Search for the cell housing the specified text and yield its [x, y] center coordinate. 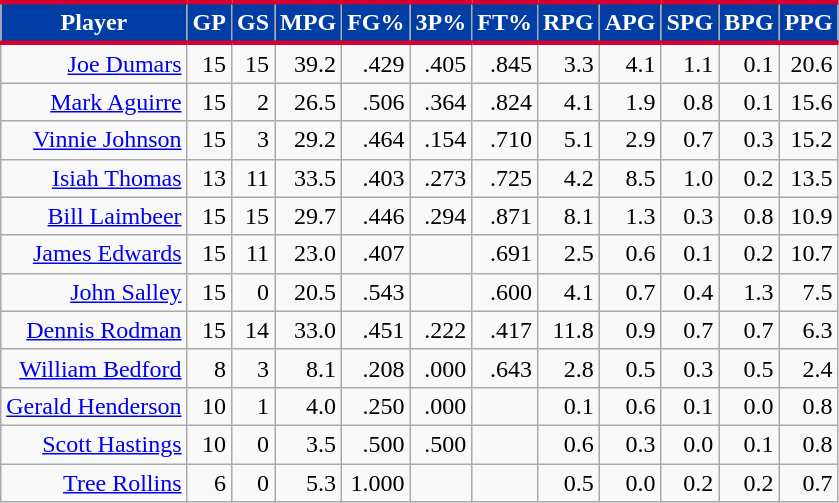
GS [252, 22]
Tree Rollins [94, 483]
3P% [441, 22]
Bill Laimbeer [94, 216]
Vinnie Johnson [94, 140]
.451 [376, 330]
.845 [505, 63]
.600 [505, 292]
11.8 [568, 330]
15.2 [808, 140]
13 [209, 178]
33.5 [308, 178]
RPG [568, 22]
10.7 [808, 254]
1 [252, 406]
Gerald Henderson [94, 406]
0.9 [630, 330]
29.7 [308, 216]
23.0 [308, 254]
.294 [441, 216]
Mark Aguirre [94, 102]
.208 [376, 368]
FT% [505, 22]
.407 [376, 254]
.543 [376, 292]
James Edwards [94, 254]
APG [630, 22]
26.5 [308, 102]
3.5 [308, 444]
Scott Hastings [94, 444]
0.4 [690, 292]
2.5 [568, 254]
20.6 [808, 63]
.464 [376, 140]
7.5 [808, 292]
.364 [441, 102]
.417 [505, 330]
John Salley [94, 292]
5.3 [308, 483]
1.1 [690, 63]
.154 [441, 140]
5.1 [568, 140]
29.2 [308, 140]
.250 [376, 406]
Player [94, 22]
PPG [808, 22]
8.5 [630, 178]
.222 [441, 330]
.710 [505, 140]
33.0 [308, 330]
FG% [376, 22]
SPG [690, 22]
20.5 [308, 292]
39.2 [308, 63]
10.9 [808, 216]
William Bedford [94, 368]
2.9 [630, 140]
2 [252, 102]
.725 [505, 178]
8 [209, 368]
.691 [505, 254]
1.000 [376, 483]
.446 [376, 216]
14 [252, 330]
GP [209, 22]
.405 [441, 63]
Isiah Thomas [94, 178]
.273 [441, 178]
4.0 [308, 406]
2.4 [808, 368]
.506 [376, 102]
1.9 [630, 102]
3.3 [568, 63]
.871 [505, 216]
BPG [749, 22]
Joe Dumars [94, 63]
2.8 [568, 368]
.643 [505, 368]
MPG [308, 22]
.824 [505, 102]
.403 [376, 178]
4.2 [568, 178]
15.6 [808, 102]
.429 [376, 63]
1.0 [690, 178]
6.3 [808, 330]
Dennis Rodman [94, 330]
6 [209, 483]
13.5 [808, 178]
